Determine the (x, y) coordinate at the center of the cell enclosing the given text.  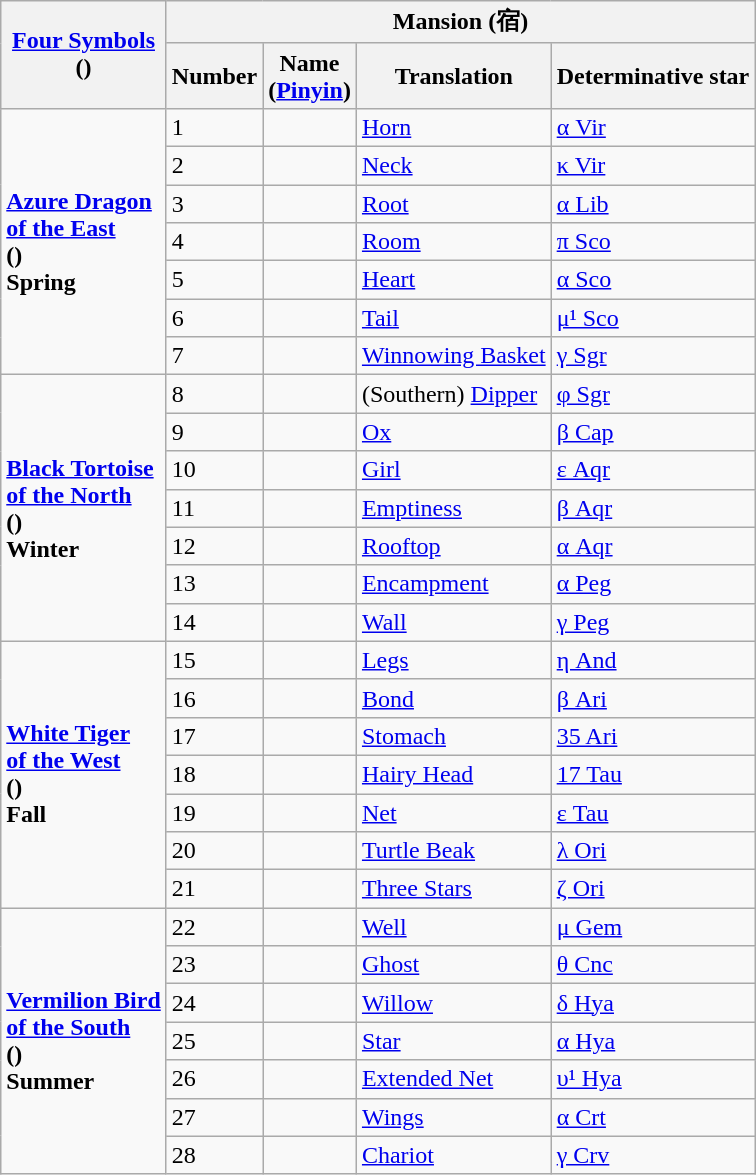
Wall (454, 622)
14 (214, 622)
Ghost (454, 965)
17 Tau (653, 774)
γ Peg (653, 622)
α Peg (653, 584)
10 (214, 470)
7 (214, 356)
3 (214, 203)
16 (214, 698)
19 (214, 813)
Winnowing Basket (454, 356)
Emptiness (454, 508)
α Hya (653, 1041)
(Southern) Dipper (454, 394)
Tail (454, 318)
β Cap (653, 432)
Azure Dragonof the East()Spring (84, 241)
8 (214, 394)
ε Aqr (653, 470)
Four Symbols() (84, 55)
22 (214, 927)
θ Cnc (653, 965)
π Sco (653, 242)
26 (214, 1079)
17 (214, 736)
α Aqr (653, 546)
11 (214, 508)
Turtle Beak (454, 851)
β Ari (653, 698)
η And (653, 660)
λ Ori (653, 851)
6 (214, 318)
Horn (454, 127)
15 (214, 660)
25 (214, 1041)
Girl (454, 470)
Well (454, 927)
ε Tau (653, 813)
κ Vir (653, 165)
23 (214, 965)
μ¹ Sco (653, 318)
Mansion (宿) (460, 22)
Net (454, 813)
13 (214, 584)
5 (214, 280)
Neck (454, 165)
Black Tortoiseof the North()Winter (84, 508)
1 (214, 127)
ζ Ori (653, 889)
Number (214, 76)
α Sco (653, 280)
Vermilion Birdof the South()Summer (84, 1041)
μ Gem (653, 927)
27 (214, 1117)
White Tigerof the West()Fall (84, 774)
28 (214, 1155)
Chariot (454, 1155)
γ Crv (653, 1155)
Determinative star (653, 76)
β Aqr (653, 508)
24 (214, 1003)
Root (454, 203)
2 (214, 165)
Bond (454, 698)
Legs (454, 660)
Encampment (454, 584)
18 (214, 774)
υ¹ Hya (653, 1079)
Rooftop (454, 546)
21 (214, 889)
γ Sgr (653, 356)
Room (454, 242)
α Lib (653, 203)
Wings (454, 1117)
α Crt (653, 1117)
9 (214, 432)
12 (214, 546)
Name(Pinyin) (310, 76)
Heart (454, 280)
20 (214, 851)
δ Hya (653, 1003)
α Vir (653, 127)
Stomach (454, 736)
Willow (454, 1003)
4 (214, 242)
Extended Net (454, 1079)
φ Sgr (653, 394)
Three Stars (454, 889)
Star (454, 1041)
Hairy Head (454, 774)
Translation (454, 76)
Ox (454, 432)
35 Ari (653, 736)
